Determine the (x, y) coordinate at the center of the cell enclosing the given text.  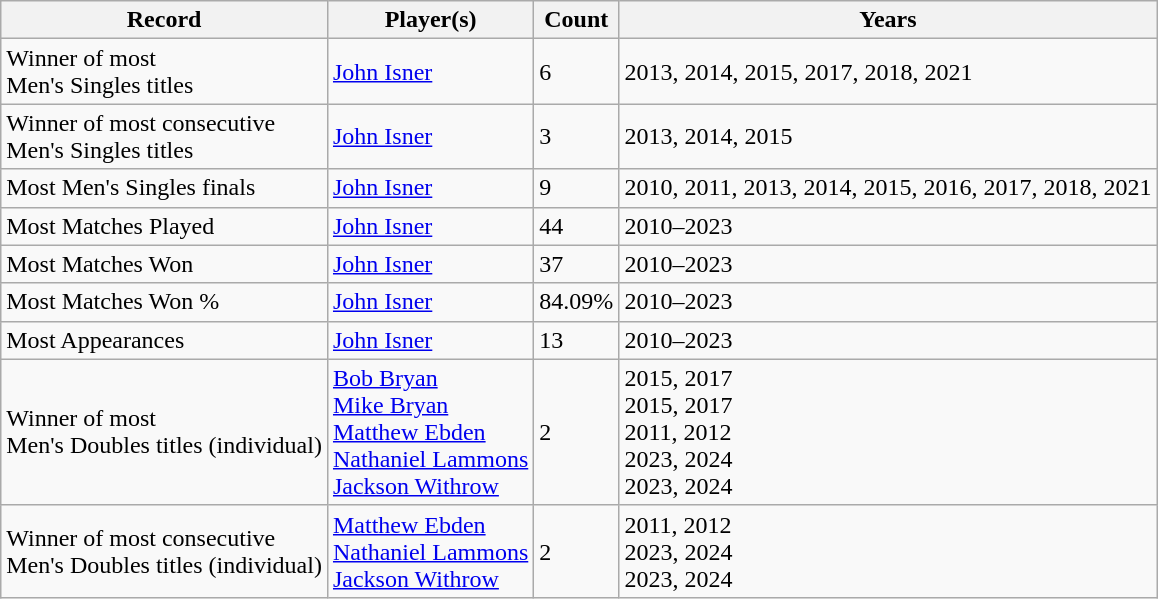
Most Matches Won (164, 264)
3 (576, 136)
13 (576, 340)
Winner of mostMen's Singles titles (164, 72)
Matthew Ebden Nathaniel Lammons Jackson Withrow (430, 551)
37 (576, 264)
Most Appearances (164, 340)
9 (576, 188)
2015, 20172015, 20172011, 20122023, 20242023, 2024 (888, 432)
2013, 2014, 2015 (888, 136)
44 (576, 226)
6 (576, 72)
84.09% (576, 302)
2013, 2014, 2015, 2017, 2018, 2021 (888, 72)
Record (164, 20)
Most Matches Played (164, 226)
Most Matches Won % (164, 302)
Winner of most consecutiveMen's Singles titles (164, 136)
Player(s) (430, 20)
Count (576, 20)
Winner of most consecutiveMen's Doubles titles (individual) (164, 551)
Most Men's Singles finals (164, 188)
2011, 20122023, 20242023, 2024 (888, 551)
2010, 2011, 2013, 2014, 2015, 2016, 2017, 2018, 2021 (888, 188)
Years (888, 20)
Bob Bryan Mike Bryan Matthew Ebden Nathaniel Lammons Jackson Withrow (430, 432)
Winner of mostMen's Doubles titles (individual) (164, 432)
